Pinpoint the cell where the given text exists, returning its (x, y) midpoint coordinate. 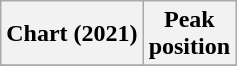
Peakposition (189, 34)
Chart (2021) (72, 34)
